Find where the given text appears and provide that cell's center as (X, Y) coordinate. 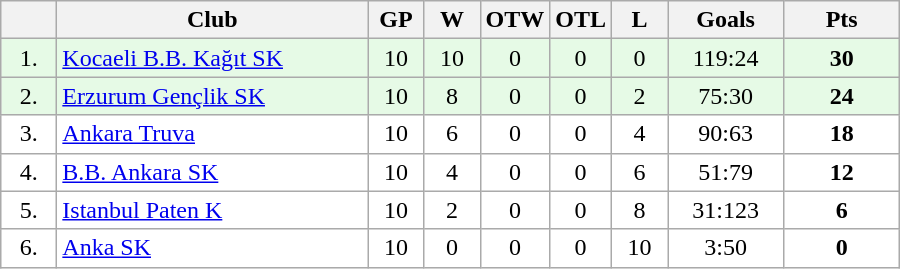
30 (842, 58)
6. (29, 248)
GP (396, 20)
31:123 (726, 210)
B.B. Ankara SK (212, 172)
90:63 (726, 134)
119:24 (726, 58)
4. (29, 172)
12 (842, 172)
3:50 (726, 248)
Goals (726, 20)
W (452, 20)
5. (29, 210)
2. (29, 96)
Istanbul Paten K (212, 210)
Pts (842, 20)
Anka SK (212, 248)
51:79 (726, 172)
Erzurum Gençlik SK (212, 96)
Ankara Truva (212, 134)
L (640, 20)
1. (29, 58)
OTL (581, 20)
75:30 (726, 96)
Kocaeli B.B. Kağıt SK (212, 58)
24 (842, 96)
3. (29, 134)
18 (842, 134)
Club (212, 20)
OTW (515, 20)
